Return (x, y) of the center of cell containing provided text 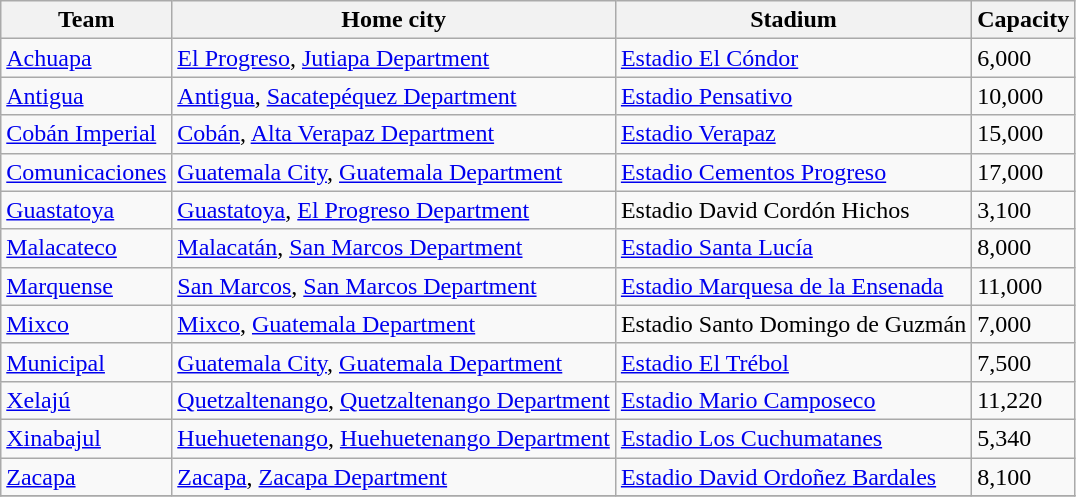
Estadio Santa Lucía (793, 248)
7,500 (1024, 362)
Quetzaltenango, Quetzaltenango Department (394, 400)
Guastatoya (86, 210)
Achuapa (86, 58)
Zacapa (86, 477)
Antigua (86, 96)
San Marcos, San Marcos Department (394, 286)
Zacapa, Zacapa Department (394, 477)
11,000 (1024, 286)
Mixco (86, 324)
Municipal (86, 362)
17,000 (1024, 172)
Estadio El Trébol (793, 362)
Estadio Santo Domingo de Guzmán (793, 324)
7,000 (1024, 324)
Estadio Cementos Progreso (793, 172)
Estadio Los Cuchumatanes (793, 438)
Estadio David Cordón Hichos (793, 210)
Team (86, 20)
Estadio Marquesa de la Ensenada (793, 286)
Marquense (86, 286)
Estadio Pensativo (793, 96)
Comunicaciones (86, 172)
10,000 (1024, 96)
Estadio Verapaz (793, 134)
3,100 (1024, 210)
Guastatoya, El Progreso Department (394, 210)
Home city (394, 20)
Estadio El Cóndor (793, 58)
Xelajú (86, 400)
8,100 (1024, 477)
Huehuetenango, Huehuetenango Department (394, 438)
El Progreso, Jutiapa Department (394, 58)
Estadio David Ordoñez Bardales (793, 477)
Stadium (793, 20)
Capacity (1024, 20)
Cobán, Alta Verapaz Department (394, 134)
15,000 (1024, 134)
Cobán Imperial (86, 134)
Malacatán, San Marcos Department (394, 248)
Antigua, Sacatepéquez Department (394, 96)
6,000 (1024, 58)
8,000 (1024, 248)
5,340 (1024, 438)
Estadio Mario Camposeco (793, 400)
Mixco, Guatemala Department (394, 324)
Malacateco (86, 248)
11,220 (1024, 400)
Xinabajul (86, 438)
